Find where the given text appears and provide that cell's center as (X, Y) coordinate. 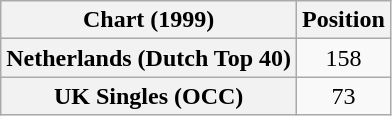
73 (344, 96)
Netherlands (Dutch Top 40) (149, 58)
Chart (1999) (149, 20)
158 (344, 58)
UK Singles (OCC) (149, 96)
Position (344, 20)
